From the cell containing the given text, extract its center point as (x, y) coordinate. 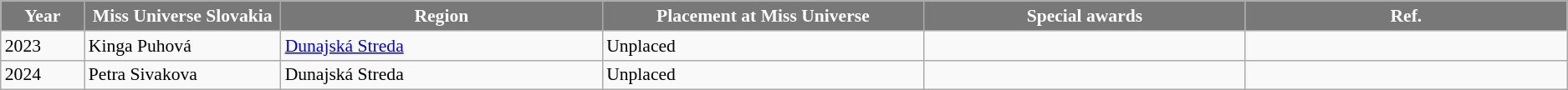
Placement at Miss Universe (763, 16)
Miss Universe Slovakia (182, 16)
Ref. (1407, 16)
Kinga Puhová (182, 46)
Year (43, 16)
Region (442, 16)
Petra Sivakova (182, 75)
2024 (43, 75)
2023 (43, 46)
Special awards (1085, 16)
